Provide the (X, Y) coordinate of the cell's center where the given text is located.  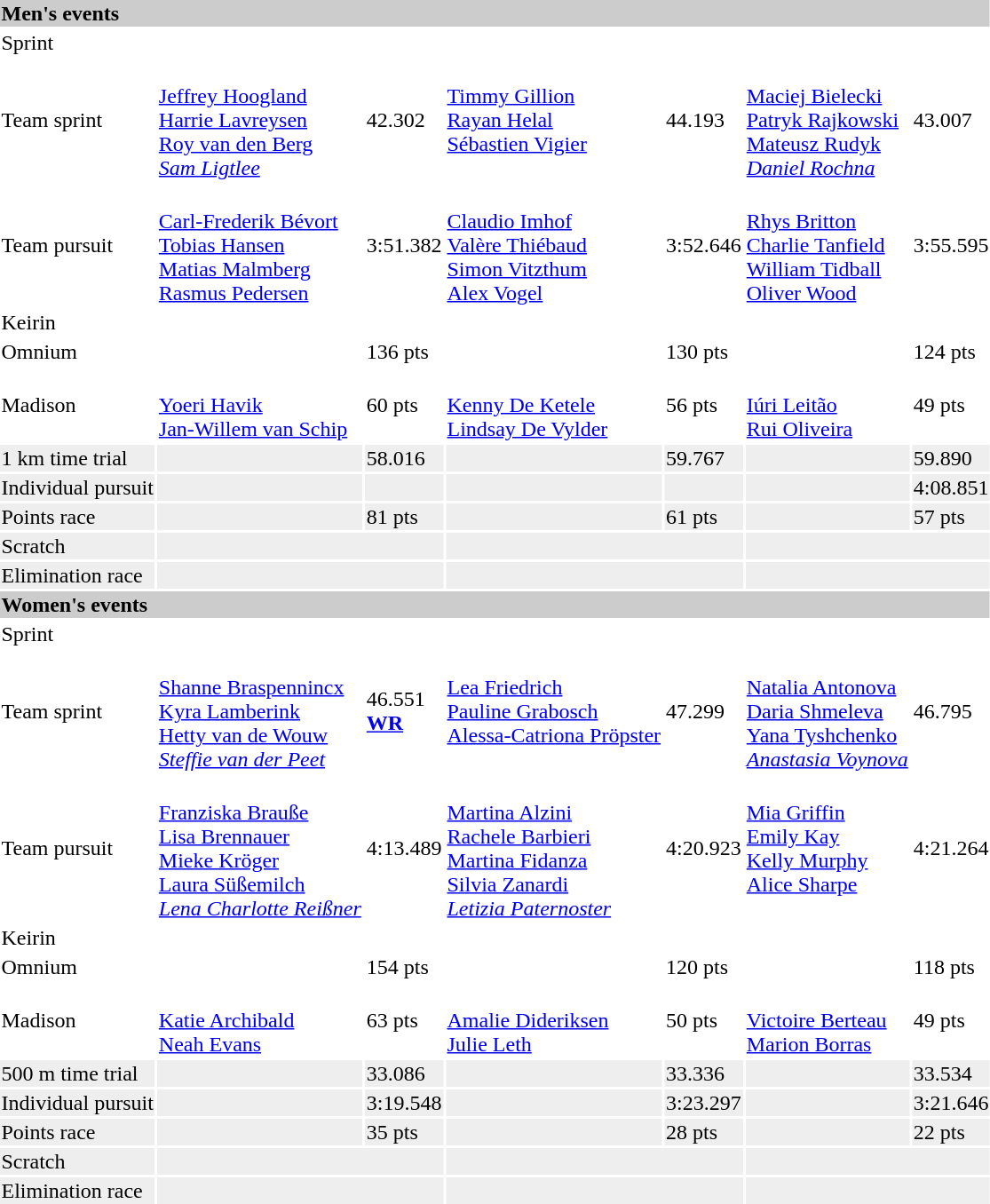
Franziska BraußeLisa BrennauerMieke KrögerLaura SüßemilchLena Charlotte Reißner (259, 849)
Victoire BerteauMarion Borras (828, 1020)
Shanne BraspennincxKyra LamberinkHetty van de WouwSteffie van der Peet (259, 711)
43.007 (951, 120)
4:20.923 (704, 849)
Martina AlziniRachele BarbieriMartina FidanzaSilvia ZanardiLetizia Paternoster (554, 849)
Yoeri HavikJan-Willem van Schip (259, 405)
3:52.646 (704, 245)
Men's events (495, 13)
4:08.851 (951, 487)
60 pts (404, 405)
154 pts (404, 967)
3:19.548 (404, 1103)
4:13.489 (404, 849)
46.795 (951, 711)
59.890 (951, 458)
Amalie DideriksenJulie Leth (554, 1020)
58.016 (404, 458)
28 pts (704, 1132)
Kenny De KeteleLindsay De Vylder (554, 405)
136 pts (404, 352)
Women's events (495, 605)
22 pts (951, 1132)
Rhys BrittonCharlie TanfieldWilliam TidballOliver Wood (828, 245)
Carl-Frederik BévortTobias HansenMatias MalmbergRasmus Pedersen (259, 245)
33.086 (404, 1073)
Katie ArchibaldNeah Evans (259, 1020)
Iúri LeitãoRui Oliveira (828, 405)
3:55.595 (951, 245)
Natalia AntonovaDaria ShmelevaYana TyshchenkoAnastasia Voynova (828, 711)
33.336 (704, 1073)
1 km time trial (77, 458)
3:23.297 (704, 1103)
Maciej BieleckiPatryk RajkowskiMateusz RudykDaniel Rochna (828, 120)
46.551WR (404, 711)
Mia GriffinEmily KayKelly MurphyAlice Sharpe (828, 849)
61 pts (704, 517)
4:21.264 (951, 849)
47.299 (704, 711)
59.767 (704, 458)
35 pts (404, 1132)
Claudio ImhofValère ThiébaudSimon VitzthumAlex Vogel (554, 245)
44.193 (704, 120)
57 pts (951, 517)
124 pts (951, 352)
33.534 (951, 1073)
42.302 (404, 120)
3:21.646 (951, 1103)
118 pts (951, 967)
56 pts (704, 405)
Lea FriedrichPauline GraboschAlessa-Catriona Pröpster (554, 711)
50 pts (704, 1020)
Timmy GillionRayan HelalSébastien Vigier (554, 120)
63 pts (404, 1020)
130 pts (704, 352)
120 pts (704, 967)
3:51.382 (404, 245)
Jeffrey HooglandHarrie LavreysenRoy van den BergSam Ligtlee (259, 120)
500 m time trial (77, 1073)
81 pts (404, 517)
